Pinpoint the cell where the given text exists, returning its [x, y] midpoint coordinate. 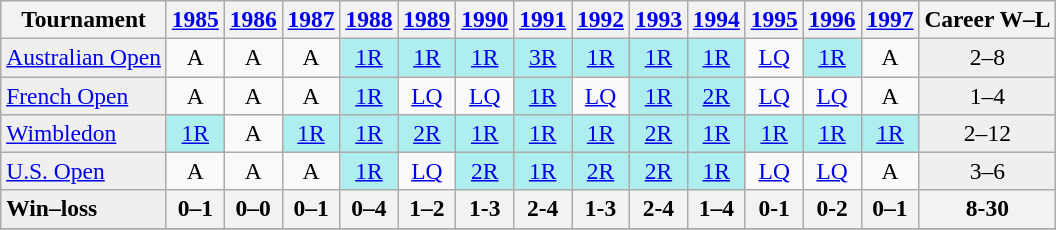
Tournament [84, 19]
1989 [427, 19]
0-2 [832, 209]
1985 [195, 19]
8-30 [988, 209]
Australian Open [84, 57]
3R [543, 57]
0-1 [774, 209]
1990 [485, 19]
Win–loss [84, 209]
Career W–L [988, 19]
2–12 [988, 133]
1993 [658, 19]
1992 [601, 19]
1995 [774, 19]
0–4 [369, 209]
1991 [543, 19]
0–0 [253, 209]
1–2 [427, 209]
3–6 [988, 171]
1986 [253, 19]
Wimbledon [84, 133]
1987 [311, 19]
1996 [832, 19]
2–8 [988, 57]
1994 [716, 19]
U.S. Open [84, 171]
1988 [369, 19]
1997 [890, 19]
French Open [84, 95]
